Pinpoint the cell where the given text exists, returning its (X, Y) midpoint coordinate. 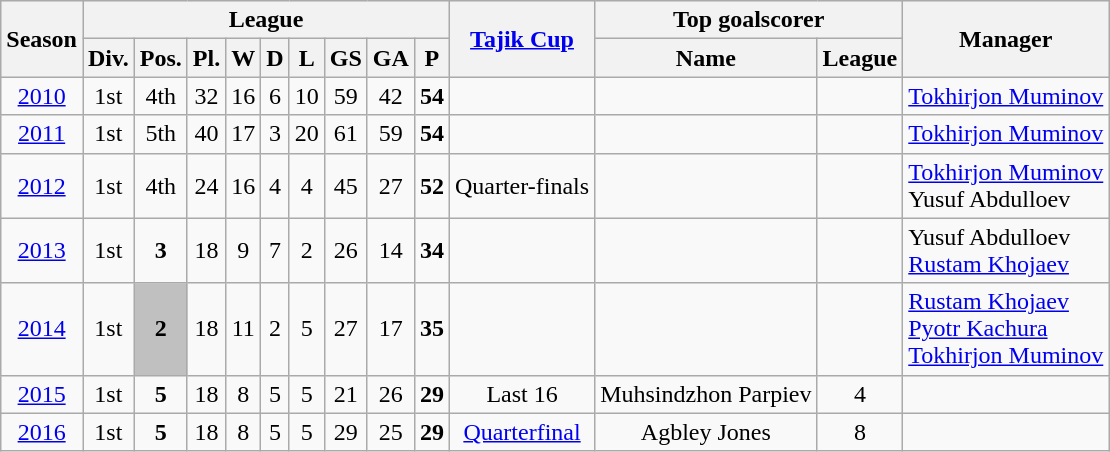
20 (306, 134)
24 (206, 186)
L (306, 58)
Rustam Khojaev Pyotr Kachura Tokhirjon Muminov (1006, 329)
Pos. (160, 58)
52 (432, 186)
2012 (42, 186)
Season (42, 39)
GS (346, 58)
Div. (108, 58)
Last 16 (522, 394)
Tokhirjon Muminov Yusuf Abdulloev (1006, 186)
Manager (1006, 39)
Agbley Jones (706, 432)
10 (306, 96)
Name (706, 58)
Quarter-finals (522, 186)
Tajik Cup (522, 39)
Quarterfinal (522, 432)
2010 (42, 96)
7 (275, 250)
34 (432, 250)
42 (390, 96)
61 (346, 134)
35 (432, 329)
2013 (42, 250)
2011 (42, 134)
P (432, 58)
Top goalscorer (749, 20)
14 (390, 250)
Muhsindzhon Parpiev (706, 394)
11 (244, 329)
W (244, 58)
5th (160, 134)
9 (244, 250)
Yusuf Abdulloev Rustam Khojaev (1006, 250)
45 (346, 186)
Pl. (206, 58)
2015 (42, 394)
2014 (42, 329)
32 (206, 96)
D (275, 58)
GA (390, 58)
40 (206, 134)
21 (346, 394)
2016 (42, 432)
25 (390, 432)
6 (275, 96)
